Capture the cell that displays the provided text and extract its [x, y] central coordinate. 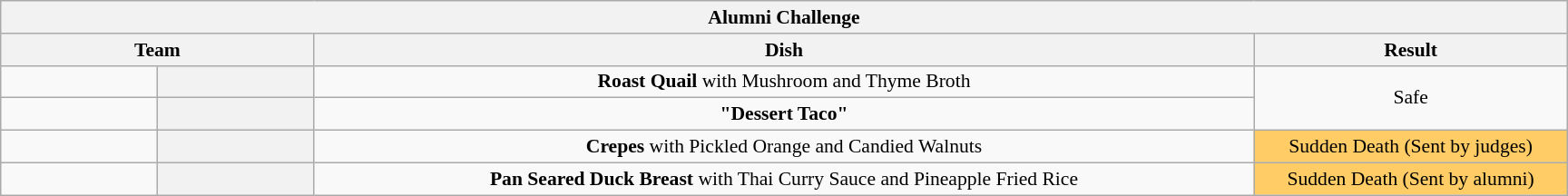
Sudden Death (Sent by judges) [1410, 147]
Pan Seared Duck Breast with Thai Curry Sauce and Pineapple Fried Rice [784, 179]
Team [158, 50]
Safe [1410, 98]
Crepes with Pickled Orange and Candied Walnuts [784, 147]
Dish [784, 50]
Result [1410, 50]
Roast Quail with Mushroom and Thyme Broth [784, 82]
Sudden Death (Sent by alumni) [1410, 179]
Alumni Challenge [784, 17]
"Dessert Taco" [784, 114]
